Detect which cell encompasses the target text, then output its [X, Y] center coordinate. 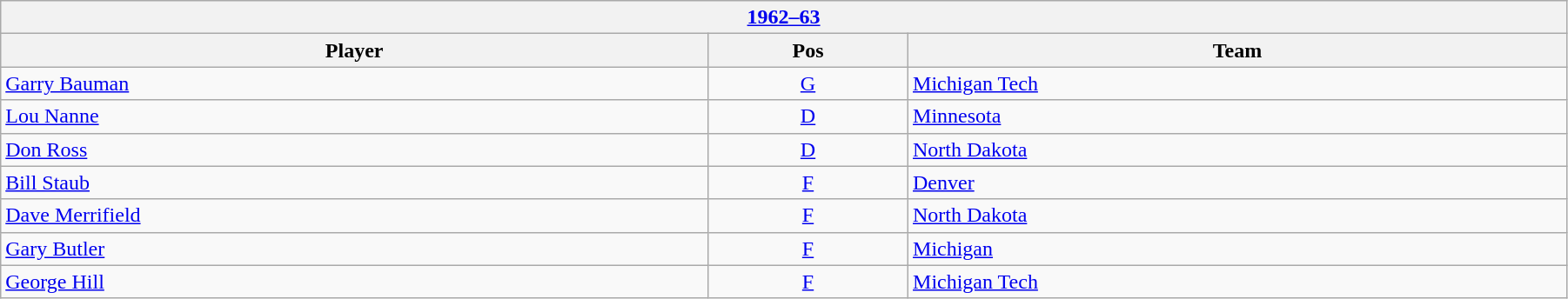
Gary Butler [355, 249]
Denver [1237, 183]
Minnesota [1237, 116]
George Hill [355, 282]
Team [1237, 50]
Michigan [1237, 249]
Don Ross [355, 149]
1962–63 [784, 17]
Player [355, 50]
Dave Merrifield [355, 216]
G [808, 83]
Lou Nanne [355, 116]
Garry Bauman [355, 83]
Pos [808, 50]
Bill Staub [355, 183]
